Provide the [x, y] coordinate of the cell's center where the given text is located.  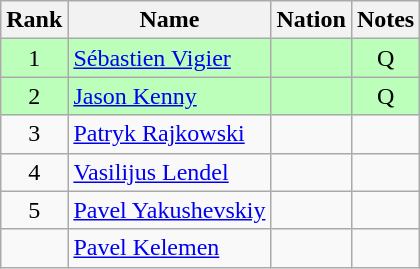
Notes [385, 20]
5 [34, 210]
Sébastien Vigier [170, 58]
4 [34, 172]
Pavel Kelemen [170, 248]
Name [170, 20]
Vasilijus Lendel [170, 172]
3 [34, 134]
Rank [34, 20]
Patryk Rajkowski [170, 134]
Jason Kenny [170, 96]
1 [34, 58]
Nation [311, 20]
Pavel Yakushevskiy [170, 210]
2 [34, 96]
